Locate the cell with the specified text and output its [X, Y] center coordinate. 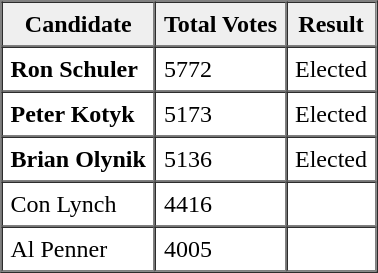
Brian Olynik [78, 158]
5772 [220, 68]
Total Votes [220, 24]
5173 [220, 114]
Al Penner [78, 248]
Candidate [78, 24]
Con Lynch [78, 204]
Result [331, 24]
4416 [220, 204]
5136 [220, 158]
Ron Schuler [78, 68]
4005 [220, 248]
Peter Kotyk [78, 114]
